Pinpoint the cell where the given text exists, returning its [X, Y] midpoint coordinate. 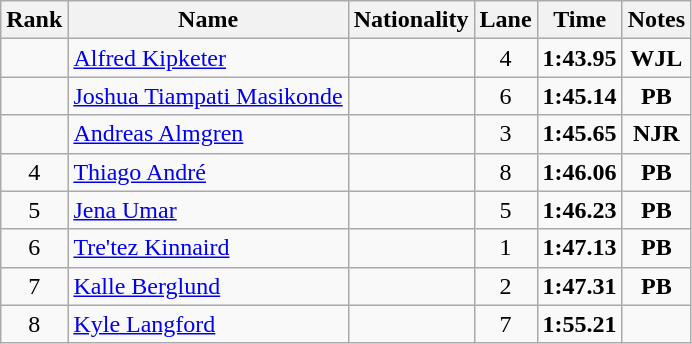
Kyle Langford [208, 324]
1 [506, 248]
1:45.65 [580, 134]
Nationality [411, 20]
1:45.14 [580, 96]
Thiago André [208, 172]
2 [506, 286]
1:55.21 [580, 324]
1:46.23 [580, 210]
3 [506, 134]
Notes [656, 20]
Lane [506, 20]
Jena Umar [208, 210]
1:47.31 [580, 286]
Name [208, 20]
Alfred Kipketer [208, 58]
Joshua Tiampati Masikonde [208, 96]
Kalle Berglund [208, 286]
Tre'tez Kinnaird [208, 248]
1:46.06 [580, 172]
WJL [656, 58]
1:47.13 [580, 248]
NJR [656, 134]
1:43.95 [580, 58]
Time [580, 20]
Rank [34, 20]
Andreas Almgren [208, 134]
